Return the [X, Y] coordinate for the center point of the cell that contains the specified text.  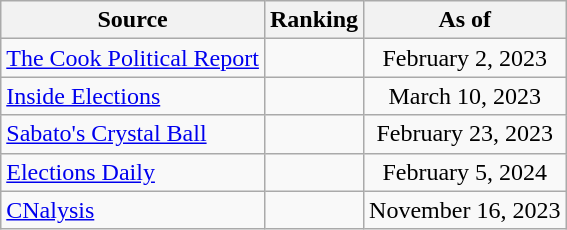
As of [465, 20]
CNalysis [133, 210]
February 5, 2024 [465, 172]
March 10, 2023 [465, 96]
Sabato's Crystal Ball [133, 134]
The Cook Political Report [133, 58]
November 16, 2023 [465, 210]
February 23, 2023 [465, 134]
Elections Daily [133, 172]
Ranking [314, 20]
February 2, 2023 [465, 58]
Source [133, 20]
Inside Elections [133, 96]
